Provide the (X, Y) coordinate of the cell's center where the given text is located.  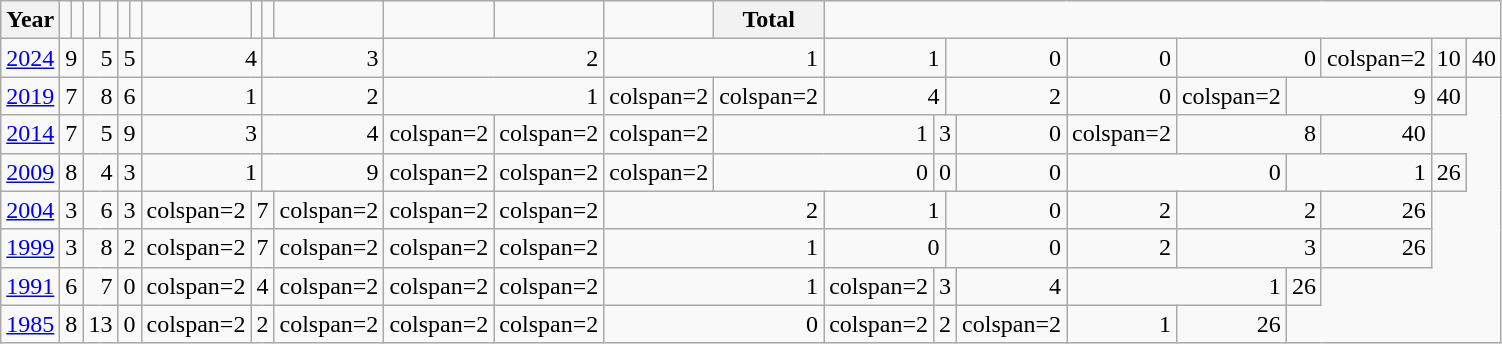
2019 (30, 96)
10 (1448, 58)
2014 (30, 134)
1991 (30, 286)
Total (769, 20)
2024 (30, 58)
Year (30, 20)
13 (100, 324)
1999 (30, 248)
2004 (30, 210)
2009 (30, 172)
1985 (30, 324)
